Locate the cell with the specified text and output its [X, Y] center coordinate. 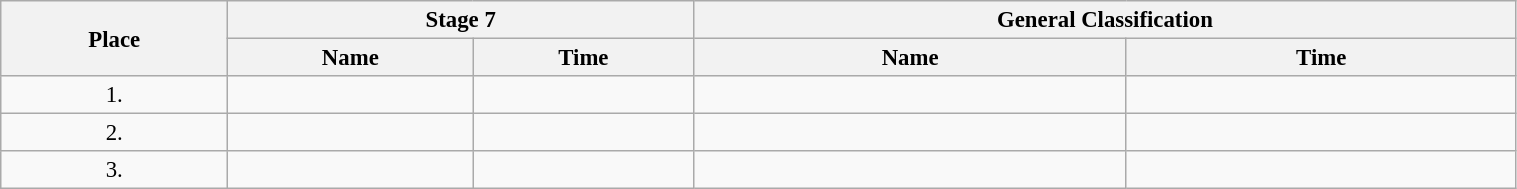
General Classification [1105, 20]
Place [114, 38]
Stage 7 [461, 20]
1. [114, 95]
2. [114, 133]
3. [114, 170]
